Find where the given text appears and provide that cell's center as [X, Y] coordinate. 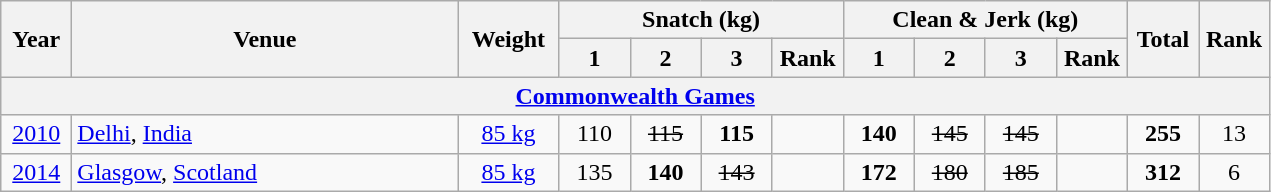
13 [1234, 134]
Snatch (kg) [701, 20]
Year [36, 39]
Total [1162, 39]
172 [878, 172]
185 [1020, 172]
143 [736, 172]
Delhi, India [265, 134]
Venue [265, 39]
6 [1234, 172]
2014 [36, 172]
Clean & Jerk (kg) [985, 20]
Glasgow, Scotland [265, 172]
312 [1162, 172]
180 [950, 172]
Weight [508, 39]
135 [594, 172]
Commonwealth Games [636, 96]
255 [1162, 134]
2010 [36, 134]
110 [594, 134]
